Pinpoint the cell where the given text exists, returning its [x, y] midpoint coordinate. 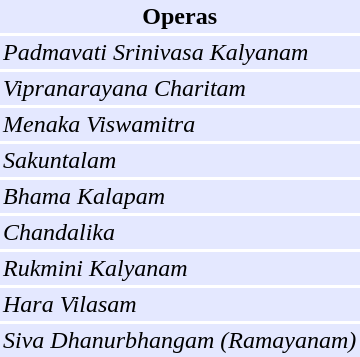
Vipranarayana Charitam [180, 88]
Hara Vilasam [180, 304]
Operas [180, 16]
Chandalika [180, 232]
Sakuntalam [180, 160]
Padmavati Srinivasa Kalyanam [180, 52]
Siva Dhanurbhangam (Ramayanam) [180, 340]
Rukmini Kalyanam [180, 268]
Menaka Viswamitra [180, 124]
Bhama Kalapam [180, 196]
